Output the [X, Y] coordinate of the center of the cell containing the given text.  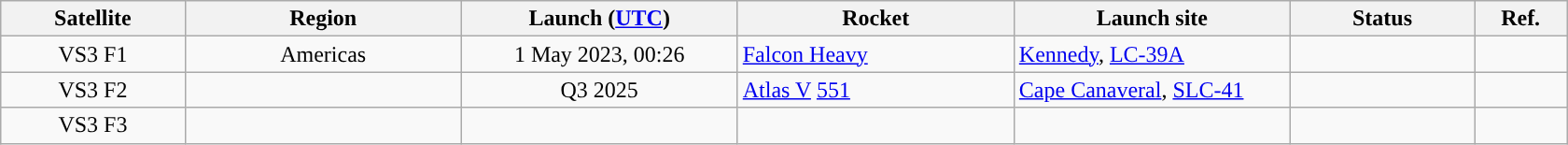
Kennedy, LC-39A [1152, 54]
Region [323, 19]
Q3 2025 [599, 90]
Launch (UTC) [599, 19]
Atlas V 551 [875, 90]
1 May 2023, 00:26 [599, 54]
Satellite [93, 19]
VS3 F2 [93, 90]
Rocket [875, 19]
Launch site [1152, 19]
Americas [323, 54]
VS3 F1 [93, 54]
VS3 F3 [93, 125]
Falcon Heavy [875, 54]
Status [1381, 19]
Ref. [1521, 19]
Cape Canaveral, SLC-41 [1152, 90]
